Find where the given text appears and provide that cell's center as [x, y] coordinate. 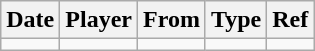
Type [236, 20]
From [171, 20]
Date [30, 20]
Ref [290, 20]
Player [99, 20]
